Return (X, Y) of the center of cell containing provided text 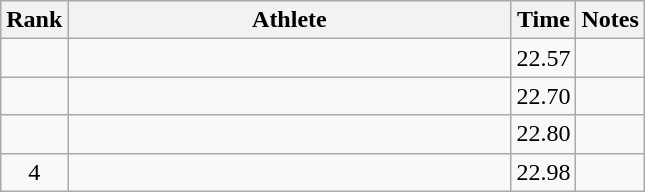
Time (544, 20)
22.57 (544, 58)
22.80 (544, 134)
22.70 (544, 96)
4 (34, 172)
Rank (34, 20)
Athlete (290, 20)
22.98 (544, 172)
Notes (610, 20)
